Find where the given text appears and provide that cell's center as (x, y) coordinate. 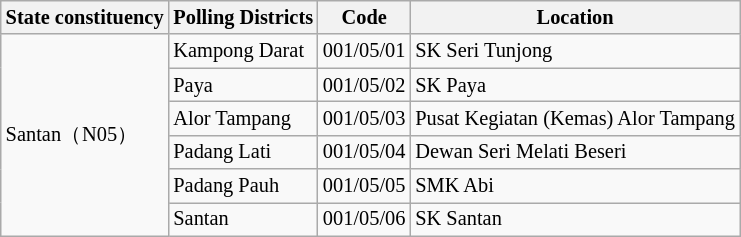
001/05/06 (364, 219)
001/05/01 (364, 51)
SMK Abi (575, 186)
001/05/04 (364, 152)
Dewan Seri Melati Beseri (575, 152)
Pusat Kegiatan (Kemas) Alor Tampang (575, 118)
Location (575, 17)
Padang Pauh (243, 186)
Alor Tampang (243, 118)
001/05/02 (364, 85)
Code (364, 17)
SK Paya (575, 85)
Kampong Darat (243, 51)
SK Santan (575, 219)
SK Seri Tunjong (575, 51)
Santan（N05） (85, 135)
State constituency (85, 17)
001/05/03 (364, 118)
001/05/05 (364, 186)
Polling Districts (243, 17)
Santan (243, 219)
Paya (243, 85)
Padang Lati (243, 152)
